Provide the [x, y] coordinate of the cell's center where the given text is located.  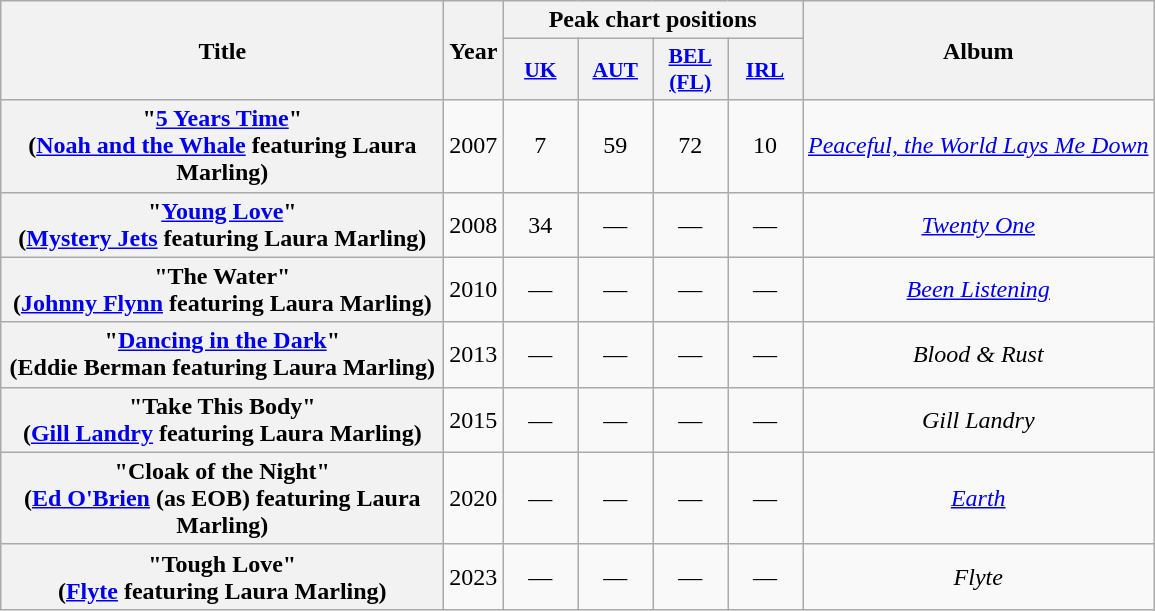
AUT [616, 70]
Blood & Rust [978, 354]
2015 [474, 420]
"The Water"(Johnny Flynn featuring Laura Marling) [222, 290]
Gill Landry [978, 420]
Earth [978, 498]
59 [616, 146]
2020 [474, 498]
Flyte [978, 576]
"Tough Love"(Flyte featuring Laura Marling) [222, 576]
"5 Years Time"(Noah and the Whale featuring Laura Marling) [222, 146]
34 [540, 224]
Title [222, 50]
Been Listening [978, 290]
"Cloak of the Night"(Ed O'Brien (as EOB) featuring Laura Marling) [222, 498]
2008 [474, 224]
2010 [474, 290]
72 [690, 146]
IRL [766, 70]
"Young Love"(Mystery Jets featuring Laura Marling) [222, 224]
Peak chart positions [653, 20]
Peaceful, the World Lays Me Down [978, 146]
10 [766, 146]
2013 [474, 354]
"Dancing in the Dark"(Eddie Berman featuring Laura Marling) [222, 354]
Year [474, 50]
Album [978, 50]
7 [540, 146]
Twenty One [978, 224]
2007 [474, 146]
2023 [474, 576]
BEL(FL) [690, 70]
UK [540, 70]
"Take This Body"(Gill Landry featuring Laura Marling) [222, 420]
